Output the (x, y) coordinate of the center of the cell containing the given text.  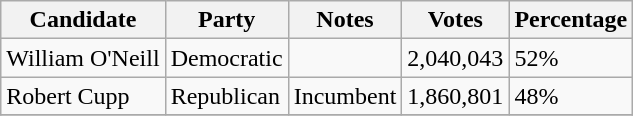
Incumbent (345, 96)
Robert Cupp (83, 96)
1,860,801 (456, 96)
52% (571, 58)
Party (226, 20)
Votes (456, 20)
Notes (345, 20)
Democratic (226, 58)
2,040,043 (456, 58)
48% (571, 96)
Candidate (83, 20)
Percentage (571, 20)
Republican (226, 96)
William O'Neill (83, 58)
